Identify which cell holds the provided text, then report its [x, y] central coordinate. 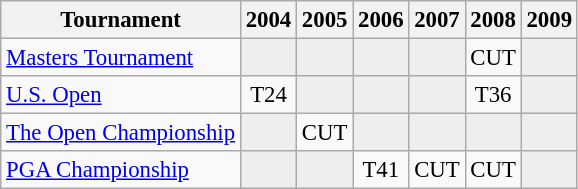
T24 [268, 95]
T41 [381, 170]
2006 [381, 20]
2005 [325, 20]
2004 [268, 20]
T36 [493, 95]
2009 [549, 20]
The Open Championship [121, 133]
PGA Championship [121, 170]
Tournament [121, 20]
2007 [437, 20]
2008 [493, 20]
Masters Tournament [121, 58]
U.S. Open [121, 95]
